Pinpoint the cell where the given text exists, returning its (x, y) midpoint coordinate. 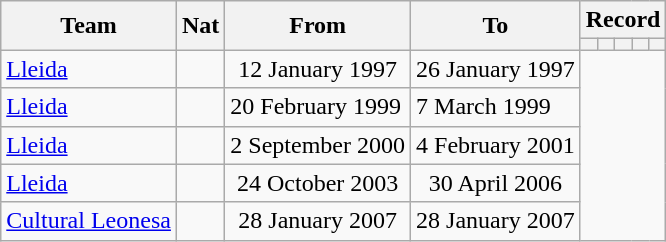
30 April 2006 (496, 183)
7 March 1999 (496, 107)
2 September 2000 (318, 145)
12 January 1997 (318, 69)
Record (623, 20)
24 October 2003 (318, 183)
20 February 1999 (318, 107)
26 January 1997 (496, 69)
From (318, 26)
Nat (200, 26)
Team (89, 26)
Cultural Leonesa (89, 221)
4 February 2001 (496, 145)
To (496, 26)
